Return (x, y) of the center of cell containing provided text 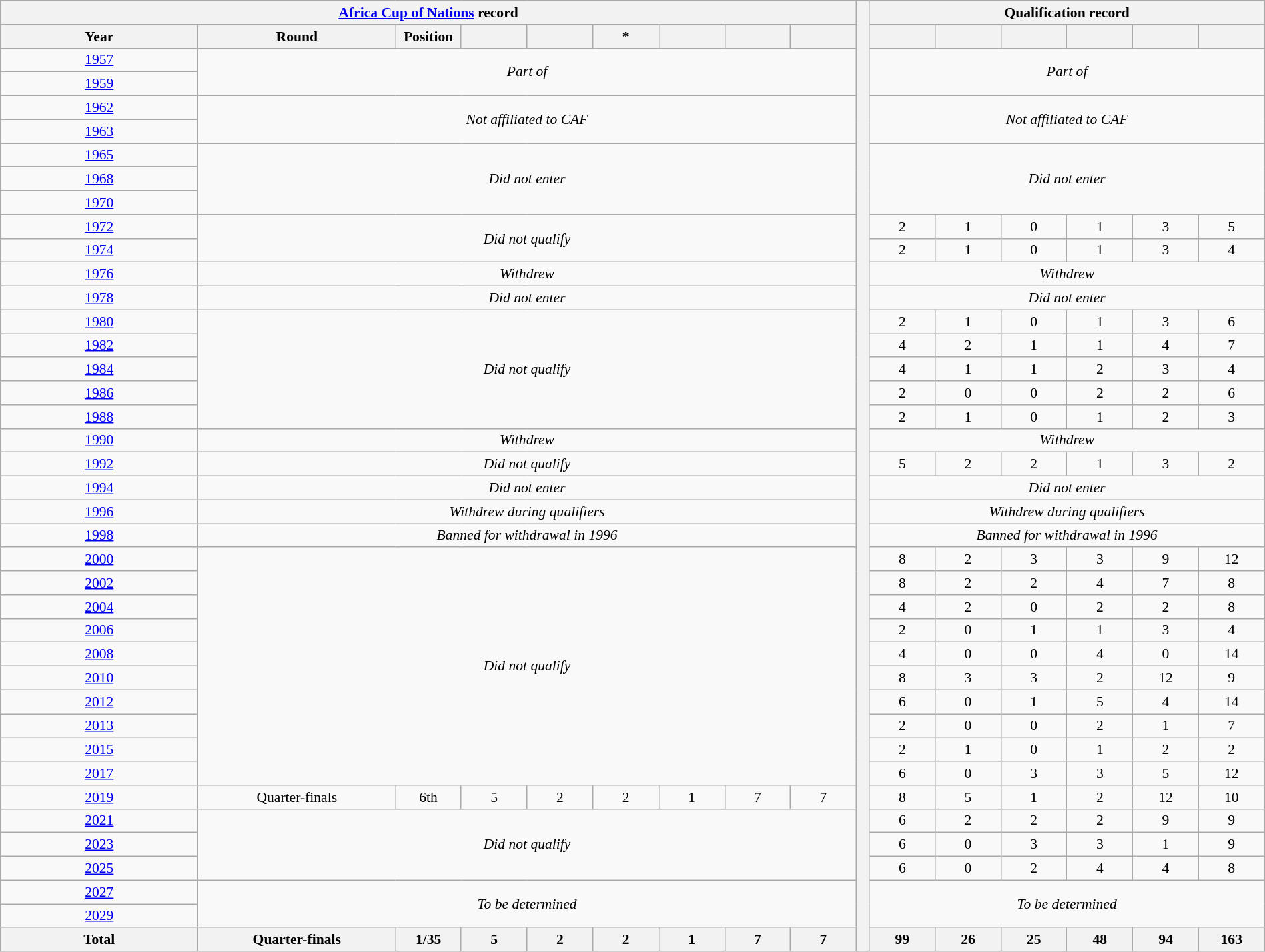
Qualification record (1067, 13)
2025 (99, 869)
1978 (99, 298)
2012 (99, 702)
1984 (99, 370)
1996 (99, 512)
2010 (99, 678)
2017 (99, 773)
1998 (99, 536)
1965 (99, 155)
10 (1232, 797)
1972 (99, 227)
1962 (99, 108)
1970 (99, 203)
2021 (99, 821)
2019 (99, 797)
Position (428, 37)
1959 (99, 84)
2000 (99, 560)
Africa Cup of Nations record (428, 13)
1982 (99, 346)
2006 (99, 630)
2008 (99, 654)
Round (297, 37)
1957 (99, 60)
1992 (99, 464)
1986 (99, 393)
1974 (99, 250)
1976 (99, 274)
1963 (99, 131)
2004 (99, 607)
1/35 (428, 940)
25 (1034, 940)
163 (1232, 940)
Total (99, 940)
* (626, 37)
99 (902, 940)
94 (1166, 940)
1994 (99, 488)
2029 (99, 916)
2015 (99, 750)
1968 (99, 179)
2002 (99, 583)
2013 (99, 726)
48 (1100, 940)
2023 (99, 845)
6th (428, 797)
1990 (99, 440)
Year (99, 37)
1988 (99, 417)
1980 (99, 322)
2027 (99, 892)
26 (969, 940)
